Identify which cell holds the provided text, then report its (x, y) central coordinate. 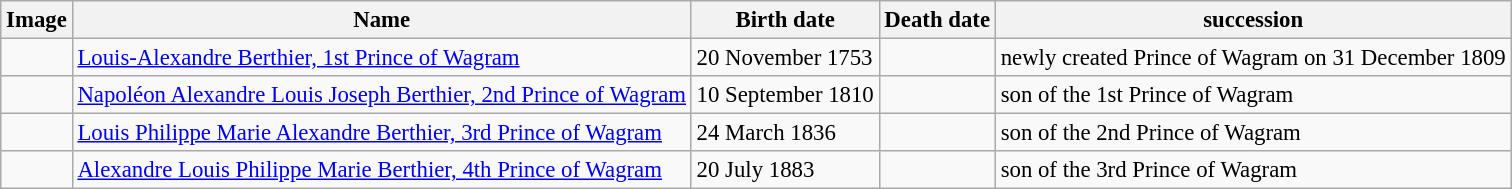
son of the 3rd Prince of Wagram (1253, 170)
Louis-Alexandre Berthier, 1st Prince of Wagram (382, 58)
Name (382, 20)
son of the 2nd Prince of Wagram (1253, 133)
10 September 1810 (785, 95)
son of the 1st Prince of Wagram (1253, 95)
Louis Philippe Marie Alexandre Berthier, 3rd Prince of Wagram (382, 133)
Birth date (785, 20)
Image (36, 20)
Alexandre Louis Philippe Marie Berthier, 4th Prince of Wagram (382, 170)
newly created Prince of Wagram on 31 December 1809 (1253, 58)
20 November 1753 (785, 58)
succession (1253, 20)
Death date (937, 20)
Napoléon Alexandre Louis Joseph Berthier, 2nd Prince of Wagram (382, 95)
20 July 1883 (785, 170)
24 March 1836 (785, 133)
